Output the [x, y] coordinate of the center of the cell containing the given text.  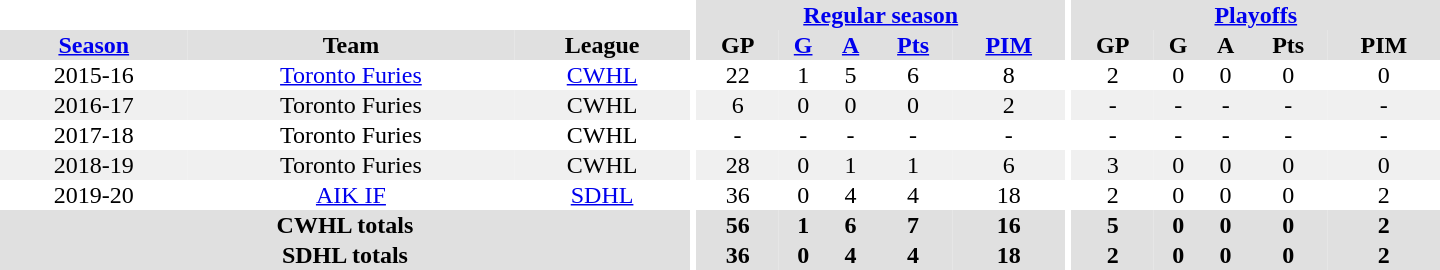
22 [738, 75]
2016-17 [94, 105]
2017-18 [94, 135]
Team [352, 45]
8 [1009, 75]
28 [738, 165]
Playoffs [1256, 15]
2019-20 [94, 195]
AIK IF [352, 195]
CWHL totals [345, 225]
Regular season [881, 15]
16 [1009, 225]
2015-16 [94, 75]
7 [914, 225]
56 [738, 225]
3 [1113, 165]
SDHL totals [345, 255]
2018-19 [94, 165]
Season [94, 45]
League [602, 45]
SDHL [602, 195]
